Determine the (x, y) coordinate at the center of the cell enclosing the given text.  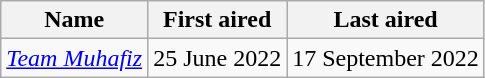
Name (74, 20)
First aired (218, 20)
Team Muhafiz (74, 58)
17 September 2022 (386, 58)
25 June 2022 (218, 58)
Last aired (386, 20)
